Search for the cell housing the specified text and yield its (X, Y) center coordinate. 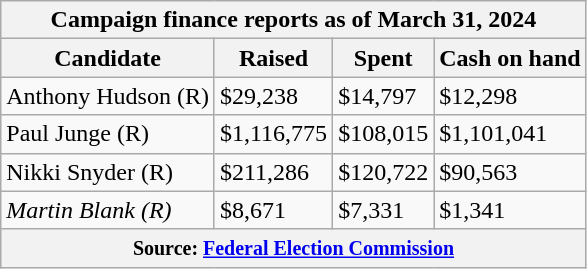
Paul Junge (R) (108, 134)
$8,671 (273, 210)
$12,298 (510, 96)
$1,101,041 (510, 134)
$29,238 (273, 96)
Spent (384, 58)
$7,331 (384, 210)
$1,341 (510, 210)
$90,563 (510, 172)
$108,015 (384, 134)
Martin Blank (R) (108, 210)
$1,116,775 (273, 134)
Raised (273, 58)
Candidate (108, 58)
Source: Federal Election Commission (294, 248)
Campaign finance reports as of March 31, 2024 (294, 20)
$211,286 (273, 172)
$14,797 (384, 96)
Nikki Snyder (R) (108, 172)
$120,722 (384, 172)
Cash on hand (510, 58)
Anthony Hudson (R) (108, 96)
